Return (x, y) of the center of cell containing provided text 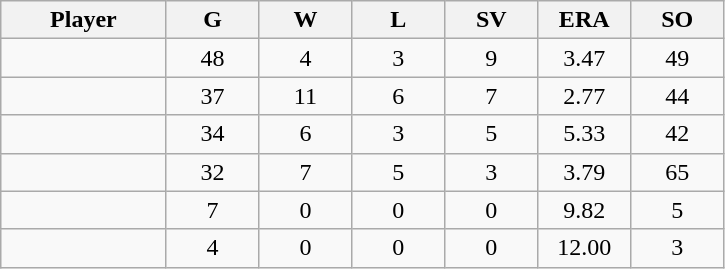
12.00 (584, 248)
L (398, 20)
5.33 (584, 134)
42 (678, 134)
49 (678, 58)
44 (678, 96)
W (306, 20)
34 (212, 134)
11 (306, 96)
G (212, 20)
37 (212, 96)
9 (492, 58)
ERA (584, 20)
3.47 (584, 58)
32 (212, 172)
SV (492, 20)
65 (678, 172)
SO (678, 20)
2.77 (584, 96)
9.82 (584, 210)
48 (212, 58)
Player (84, 20)
3.79 (584, 172)
